Pinpoint the cell where the given text exists, returning its [X, Y] midpoint coordinate. 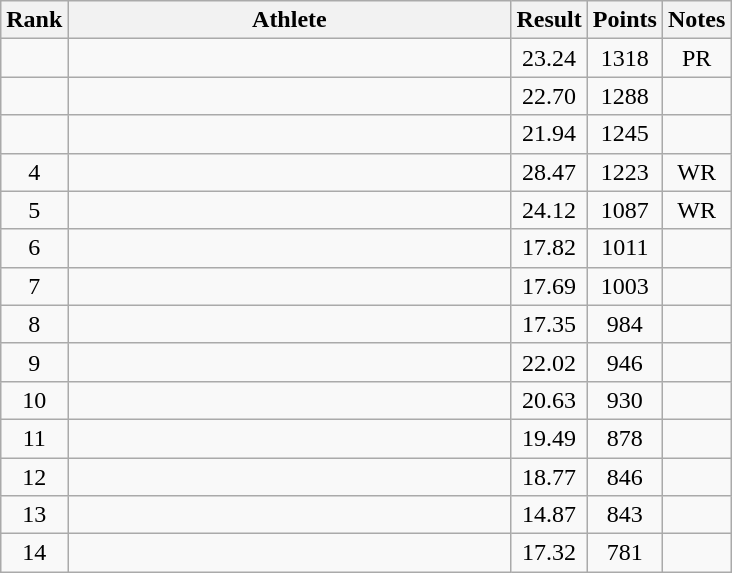
17.82 [549, 248]
846 [624, 477]
8 [34, 324]
21.94 [549, 134]
9 [34, 362]
878 [624, 438]
17.32 [549, 553]
22.70 [549, 96]
11 [34, 438]
1087 [624, 210]
19.49 [549, 438]
Result [549, 20]
1318 [624, 58]
17.35 [549, 324]
Points [624, 20]
23.24 [549, 58]
20.63 [549, 400]
781 [624, 553]
Athlete [290, 20]
13 [34, 515]
28.47 [549, 172]
12 [34, 477]
Notes [696, 20]
14.87 [549, 515]
1011 [624, 248]
5 [34, 210]
930 [624, 400]
1288 [624, 96]
1223 [624, 172]
843 [624, 515]
17.69 [549, 286]
14 [34, 553]
984 [624, 324]
Rank [34, 20]
1245 [624, 134]
22.02 [549, 362]
946 [624, 362]
6 [34, 248]
7 [34, 286]
1003 [624, 286]
PR [696, 58]
4 [34, 172]
10 [34, 400]
24.12 [549, 210]
18.77 [549, 477]
